Scan for the cell matching the given text and deliver its [X, Y] coordinate at center. 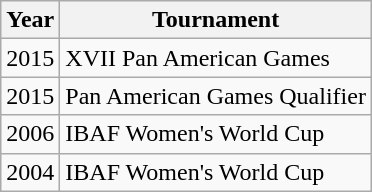
Pan American Games Qualifier [216, 96]
2004 [30, 172]
Tournament [216, 20]
Year [30, 20]
XVII Pan American Games [216, 58]
2006 [30, 134]
